Capture the cell that displays the provided text and extract its (x, y) central coordinate. 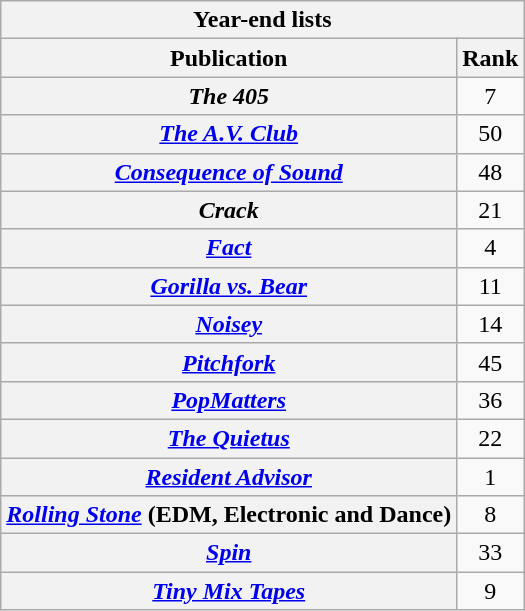
Gorilla vs. Bear (229, 286)
9 (490, 591)
48 (490, 172)
50 (490, 134)
Fact (229, 248)
Publication (229, 58)
Rolling Stone (EDM, Electronic and Dance) (229, 515)
14 (490, 324)
22 (490, 438)
4 (490, 248)
45 (490, 362)
11 (490, 286)
8 (490, 515)
Year-end lists (262, 20)
1 (490, 477)
33 (490, 553)
21 (490, 210)
The 405 (229, 96)
The A.V. Club (229, 134)
Consequence of Sound (229, 172)
36 (490, 400)
Resident Advisor (229, 477)
The Quietus (229, 438)
Spin (229, 553)
Noisey (229, 324)
Pitchfork (229, 362)
PopMatters (229, 400)
Crack (229, 210)
Rank (490, 58)
Tiny Mix Tapes (229, 591)
7 (490, 96)
